Provide the (x, y) coordinate of the cell's center where the given text is located.  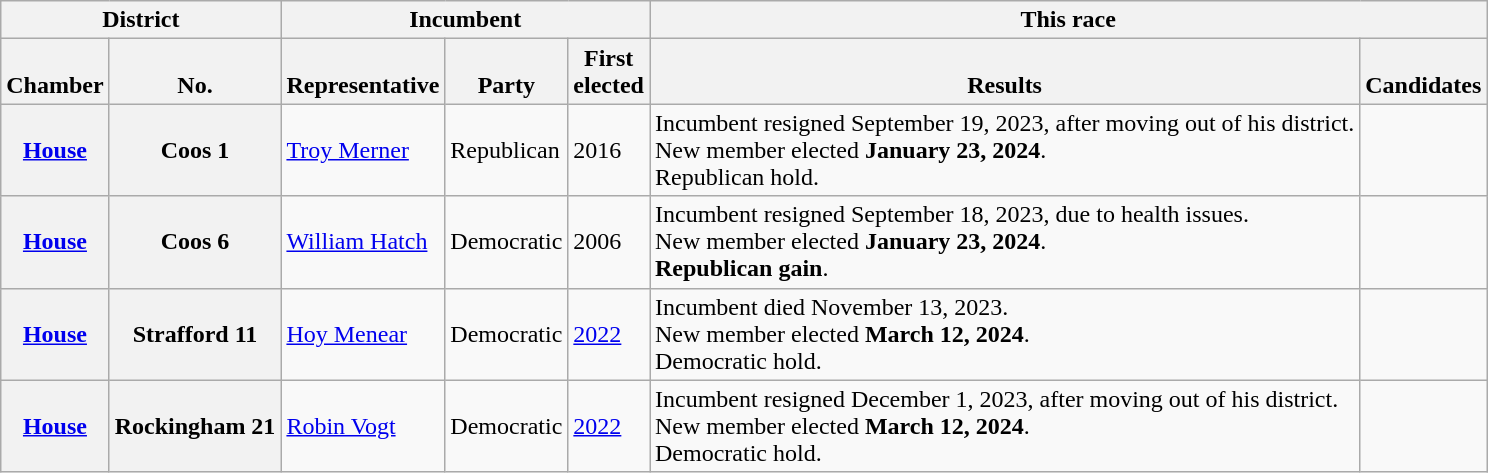
Robin Vogt (363, 426)
Hoy Menear (363, 334)
Strafford 11 (195, 334)
2016 (609, 150)
Representative (363, 72)
Incumbent resigned December 1, 2023, after moving out of his district.New member elected March 12, 2024.Democratic hold. (1005, 426)
This race (1068, 20)
Rockingham 21 (195, 426)
District (141, 20)
Incumbent resigned September 19, 2023, after moving out of his district.New member elected January 23, 2024.Republican hold. (1005, 150)
2006 (609, 242)
William Hatch (363, 242)
Candidates (1424, 72)
Chamber (55, 72)
Coos 1 (195, 150)
Incumbent died November 13, 2023.New member elected March 12, 2024.Democratic hold. (1005, 334)
Coos 6 (195, 242)
No. (195, 72)
Republican (506, 150)
Incumbent resigned September 18, 2023, due to health issues.New member elected January 23, 2024.Republican gain. (1005, 242)
Results (1005, 72)
Troy Merner (363, 150)
Incumbent (466, 20)
Firstelected (609, 72)
Party (506, 72)
